Pinpoint the cell where the given text exists, returning its (x, y) midpoint coordinate. 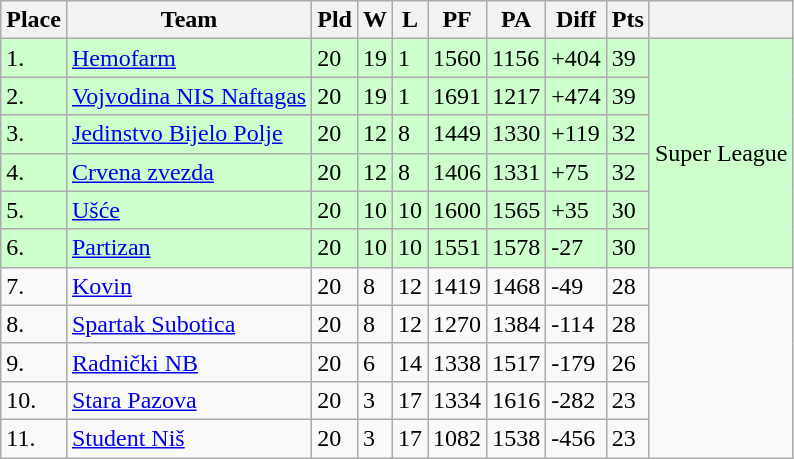
10. (34, 400)
11. (34, 438)
1578 (516, 248)
5. (34, 210)
-49 (576, 286)
PA (516, 20)
6. (34, 248)
1517 (516, 362)
7. (34, 286)
3. (34, 134)
1384 (516, 324)
1330 (516, 134)
-27 (576, 248)
4. (34, 172)
1419 (458, 286)
1600 (458, 210)
1217 (516, 96)
6 (374, 362)
Diff (576, 20)
26 (628, 362)
-179 (576, 362)
+35 (576, 210)
1082 (458, 438)
1560 (458, 58)
1616 (516, 400)
Stara Pazova (188, 400)
Ušće (188, 210)
Place (34, 20)
Partizan (188, 248)
1691 (458, 96)
Radnički NB (188, 362)
1. (34, 58)
1565 (516, 210)
W (374, 20)
Jedinstvo Bijelo Polje (188, 134)
9. (34, 362)
Hemofarm (188, 58)
1156 (516, 58)
Crvena zvezda (188, 172)
14 (410, 362)
1538 (516, 438)
PF (458, 20)
Student Niš (188, 438)
1334 (458, 400)
-282 (576, 400)
2. (34, 96)
+119 (576, 134)
1406 (458, 172)
Spartak Subotica (188, 324)
-114 (576, 324)
Pts (628, 20)
+404 (576, 58)
Kovin (188, 286)
+474 (576, 96)
Super League (721, 153)
1338 (458, 362)
Team (188, 20)
Pld (335, 20)
1270 (458, 324)
1331 (516, 172)
1449 (458, 134)
1551 (458, 248)
-456 (576, 438)
Vojvodina NIS Naftagas (188, 96)
+75 (576, 172)
8. (34, 324)
L (410, 20)
1468 (516, 286)
